Find where the given text appears and provide that cell's center as (X, Y) coordinate. 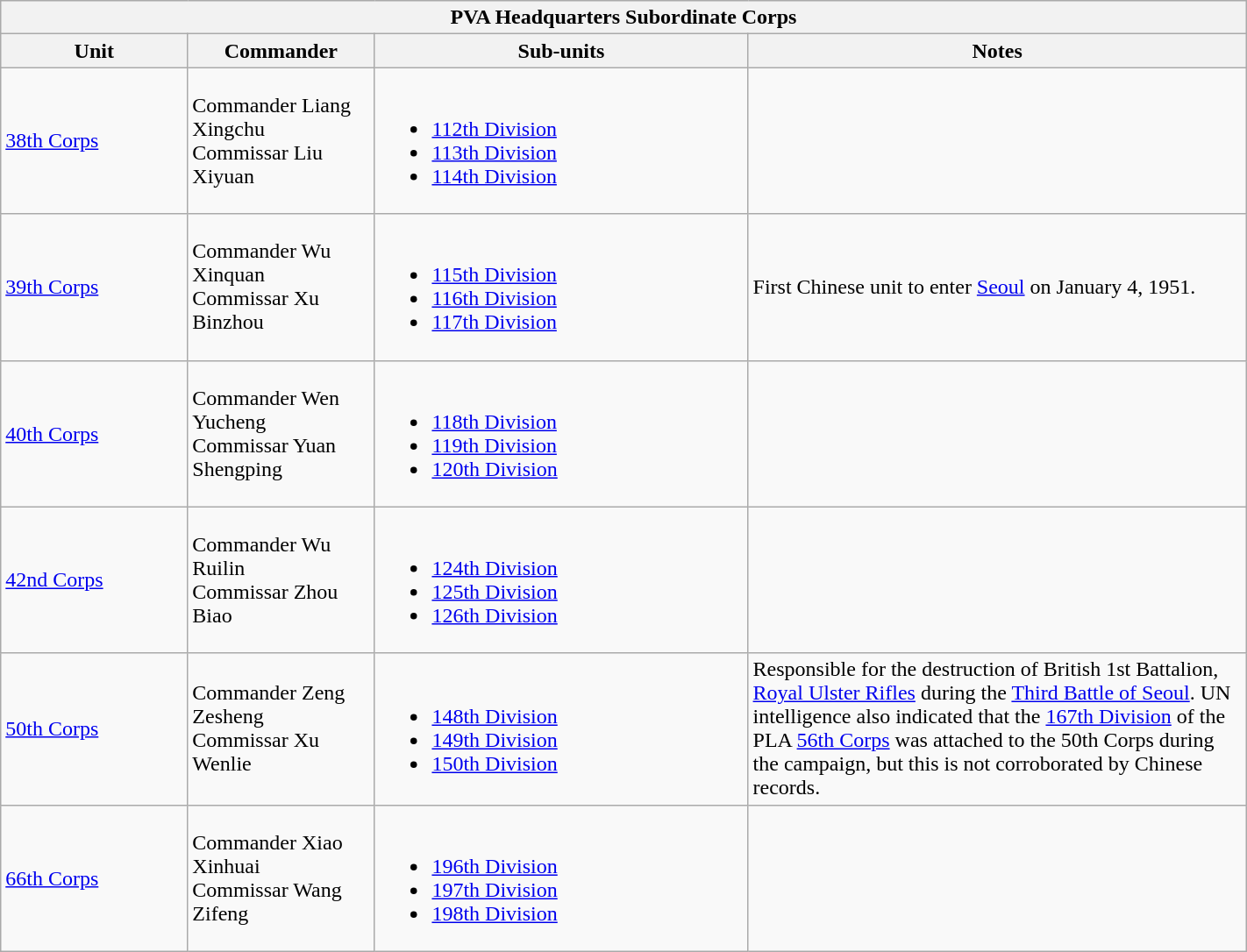
66th Corps (95, 878)
124th Division125th Division126th Division (561, 580)
PVA Headquarters Subordinate Corps (623, 18)
Commander Wu XinquanCommissar Xu Binzhou (281, 288)
115th Division116th Division117th Division (561, 288)
Commander Xiao XinhuaiCommissar Wang Zifeng (281, 878)
Sub-units (561, 51)
Commander Liang XingchuCommissar Liu Xiyuan (281, 140)
Commander Wu RuilinCommissar Zhou Biao (281, 580)
196th Division197th Division198th Division (561, 878)
40th Corps (95, 433)
42nd Corps (95, 580)
148th Division149th Division150th Division (561, 729)
Notes (997, 51)
Commander Wen YuchengCommissar Yuan Shengping (281, 433)
118th Division119th Division120th Division (561, 433)
Unit (95, 51)
First Chinese unit to enter Seoul on January 4, 1951. (997, 288)
Commander (281, 51)
112th Division113th Division114th Division (561, 140)
39th Corps (95, 288)
38th Corps (95, 140)
50th Corps (95, 729)
Commander Zeng ZeshengCommissar Xu Wenlie (281, 729)
